Return (X, Y) of the center of cell containing provided text 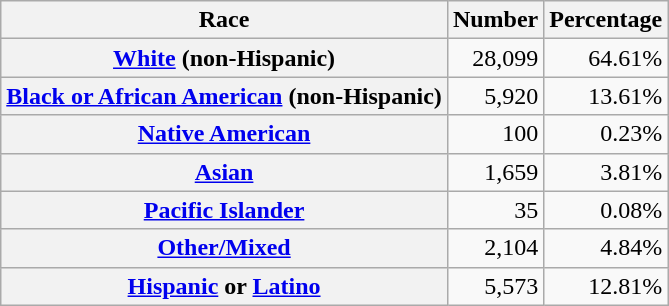
Other/Mixed (224, 248)
1,659 (495, 172)
35 (495, 210)
Hispanic or Latino (224, 286)
28,099 (495, 58)
5,920 (495, 96)
5,573 (495, 286)
Native American (224, 134)
Race (224, 20)
12.81% (606, 286)
13.61% (606, 96)
64.61% (606, 58)
Asian (224, 172)
4.84% (606, 248)
100 (495, 134)
0.08% (606, 210)
Black or African American (non-Hispanic) (224, 96)
0.23% (606, 134)
Pacific Islander (224, 210)
3.81% (606, 172)
Number (495, 20)
Percentage (606, 20)
White (non-Hispanic) (224, 58)
2,104 (495, 248)
